Scan for the cell matching the given text and deliver its [X, Y] coordinate at center. 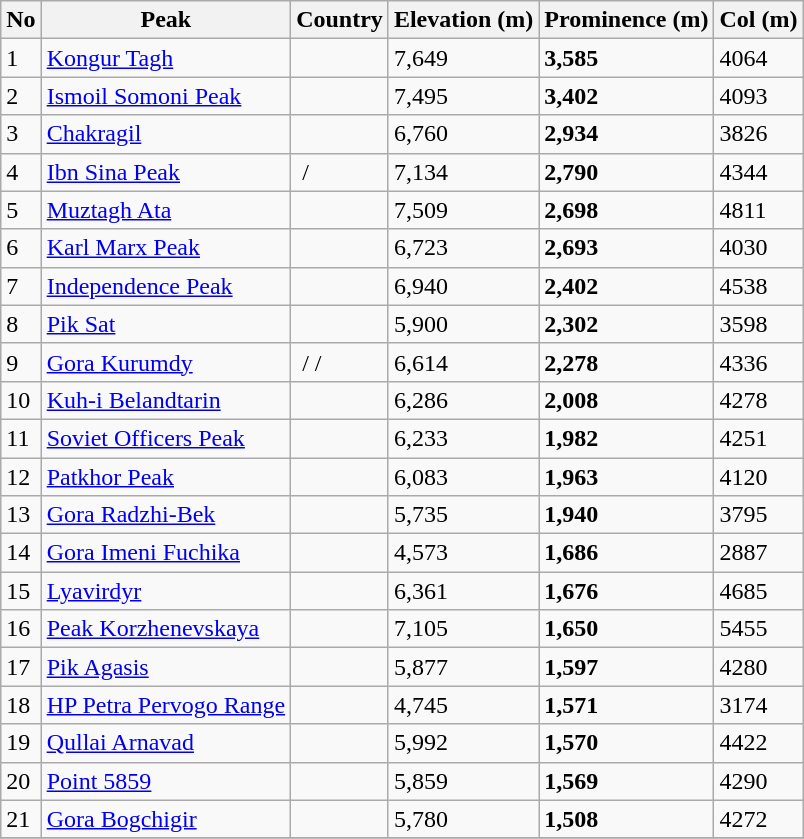
1 [21, 58]
Elevation (m) [463, 20]
Karl Marx Peak [166, 248]
9 [21, 362]
5,735 [463, 515]
Peak Korzhenevskaya [166, 629]
17 [21, 667]
Gora Imeni Fuchika [166, 553]
/ / [340, 362]
Peak [166, 20]
19 [21, 743]
4272 [758, 819]
7,495 [463, 96]
3 [21, 134]
7,134 [463, 172]
11 [21, 438]
1,570 [626, 743]
4422 [758, 743]
6,233 [463, 438]
15 [21, 591]
1,508 [626, 819]
Gora Bogchigir [166, 819]
2,402 [626, 286]
Qullai Arnavad [166, 743]
6,083 [463, 477]
3826 [758, 134]
4280 [758, 667]
10 [21, 400]
5,780 [463, 819]
Lyavirdyr [166, 591]
1,940 [626, 515]
Gora Radzhi-Bek [166, 515]
4811 [758, 210]
6,361 [463, 591]
2,934 [626, 134]
4290 [758, 781]
1,571 [626, 705]
4093 [758, 96]
12 [21, 477]
1,650 [626, 629]
7,649 [463, 58]
2887 [758, 553]
Gora Kurumdy [166, 362]
13 [21, 515]
No [21, 20]
4336 [758, 362]
6,614 [463, 362]
Muztagh Ata [166, 210]
7,105 [463, 629]
Patkhor Peak [166, 477]
4278 [758, 400]
Point 5859 [166, 781]
5,992 [463, 743]
1,569 [626, 781]
HP Petra Pervogo Range [166, 705]
5 [21, 210]
5,900 [463, 324]
3,585 [626, 58]
4120 [758, 477]
8 [21, 324]
6,760 [463, 134]
3795 [758, 515]
4685 [758, 591]
Country [340, 20]
4,573 [463, 553]
4251 [758, 438]
3174 [758, 705]
1,676 [626, 591]
Col (m) [758, 20]
1,686 [626, 553]
5455 [758, 629]
6 [21, 248]
4064 [758, 58]
20 [21, 781]
16 [21, 629]
6,723 [463, 248]
Prominence (m) [626, 20]
3598 [758, 324]
14 [21, 553]
4538 [758, 286]
Chakragil [166, 134]
1,982 [626, 438]
Kuh-i Belandtarin [166, 400]
Ibn Sina Peak [166, 172]
2 [21, 96]
2,790 [626, 172]
7 [21, 286]
Soviet Officers Peak [166, 438]
1,597 [626, 667]
/ [340, 172]
7,509 [463, 210]
Ismoil Somoni Peak [166, 96]
4 [21, 172]
2,693 [626, 248]
Kongur Tagh [166, 58]
3,402 [626, 96]
5,859 [463, 781]
5,877 [463, 667]
2,302 [626, 324]
6,940 [463, 286]
1,963 [626, 477]
4,745 [463, 705]
2,278 [626, 362]
6,286 [463, 400]
18 [21, 705]
Pik Sat [166, 324]
Independence Peak [166, 286]
2,698 [626, 210]
21 [21, 819]
Pik Agasis [166, 667]
4030 [758, 248]
4344 [758, 172]
2,008 [626, 400]
